Pinpoint the cell where the given text exists, returning its (x, y) midpoint coordinate. 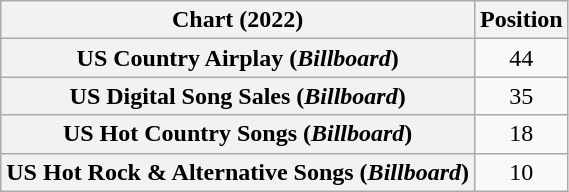
Position (521, 20)
Chart (2022) (238, 20)
US Country Airplay (Billboard) (238, 58)
US Hot Country Songs (Billboard) (238, 134)
10 (521, 172)
18 (521, 134)
35 (521, 96)
44 (521, 58)
US Hot Rock & Alternative Songs (Billboard) (238, 172)
US Digital Song Sales (Billboard) (238, 96)
